Output the (x, y) coordinate of the center of the cell containing the given text.  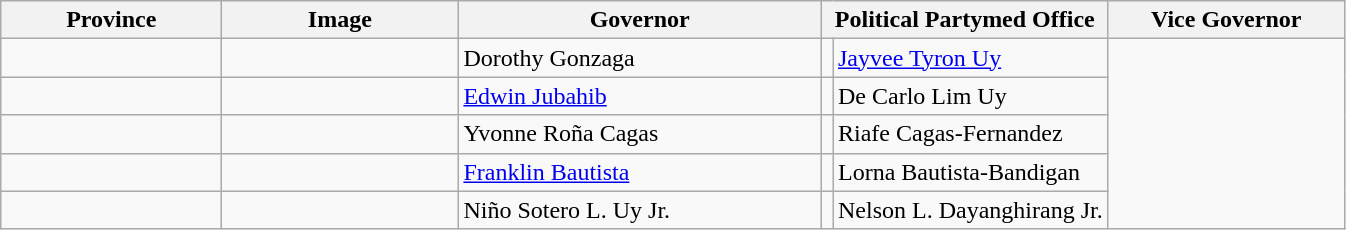
De Carlo Lim Uy (970, 96)
Edwin Jubahib (640, 96)
Province (112, 20)
Vice Governor (1226, 20)
Political Partymed Office (964, 20)
Nelson L. Dayanghirang Jr. (970, 210)
Lorna Bautista-Bandigan (970, 172)
Niño Sotero L. Uy Jr. (640, 210)
Governor (640, 20)
Jayvee Tyron Uy (970, 58)
Yvonne Roña Cagas (640, 134)
Dorothy Gonzaga (640, 58)
Franklin Bautista (640, 172)
Riafe Cagas-Fernandez (970, 134)
Image (340, 20)
